For the text-containing cell, return its midpoint in [X, Y] coordinate format. 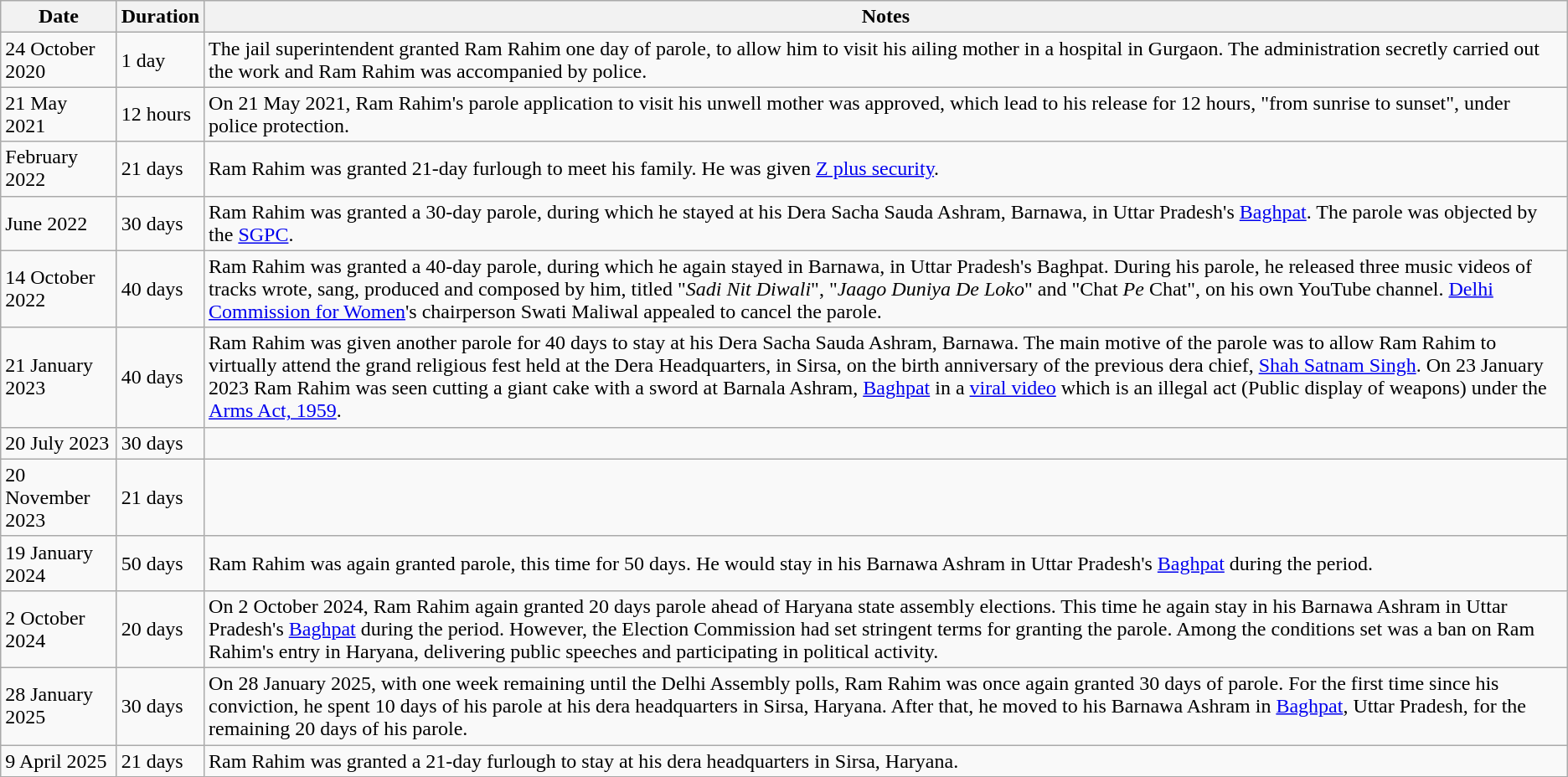
28 January 2025 [59, 706]
20 November 2023 [59, 497]
24 October 2020 [59, 60]
9 April 2025 [59, 761]
February 2022 [59, 169]
50 days [160, 563]
June 2022 [59, 223]
21 May 2021 [59, 114]
14 October 2022 [59, 289]
20 July 2023 [59, 443]
Ram Rahim was granted 21-day furlough to meet his family. He was given Z plus security. [886, 169]
Notes [886, 17]
21 January 2023 [59, 377]
20 days [160, 629]
12 hours [160, 114]
Date [59, 17]
Ram Rahim was again granted parole, this time for 50 days. He would stay in his Barnawa Ashram in Uttar Pradesh's Baghpat during the period. [886, 563]
Ram Rahim was granted a 21-day furlough to stay at his dera headquarters in Sirsa, Haryana. [886, 761]
19 January 2024 [59, 563]
2 October 2024 [59, 629]
Duration [160, 17]
1 day [160, 60]
